Identify which cell holds the provided text, then report its (x, y) central coordinate. 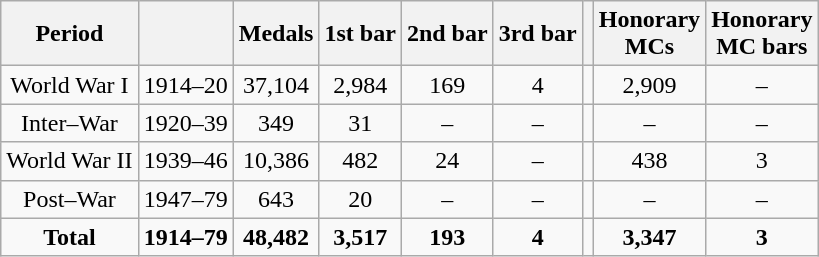
349 (276, 123)
HonoraryMC bars (762, 34)
Total (70, 237)
193 (447, 237)
24 (447, 161)
1st bar (360, 34)
Period (70, 34)
1920–39 (186, 123)
2nd bar (447, 34)
2,909 (649, 85)
3rd bar (538, 34)
1914–20 (186, 85)
World War II (70, 161)
643 (276, 199)
20 (360, 199)
1939–46 (186, 161)
10,386 (276, 161)
Post–War (70, 199)
438 (649, 161)
HonoraryMCs (649, 34)
482 (360, 161)
2,984 (360, 85)
169 (447, 85)
Inter–War (70, 123)
3,347 (649, 237)
Medals (276, 34)
3,517 (360, 237)
1914–79 (186, 237)
31 (360, 123)
1947–79 (186, 199)
37,104 (276, 85)
World War I (70, 85)
48,482 (276, 237)
